Capture the cell that displays the provided text and extract its [X, Y] central coordinate. 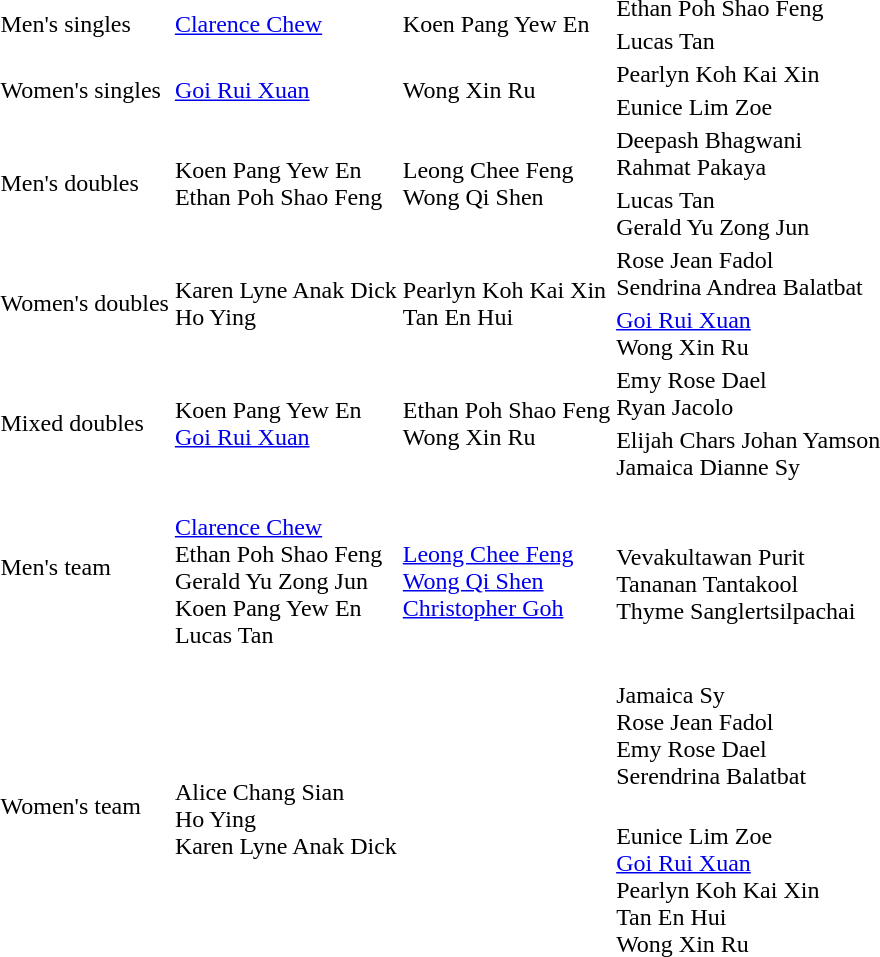
Leong Chee FengWong Qi ShenChristopher Goh [506, 568]
Clarence ChewEthan Poh Shao FengGerald Yu Zong JunKoen Pang Yew EnLucas Tan [286, 568]
Leong Chee Feng Wong Qi Shen [506, 184]
Goi Rui Xuan [286, 90]
Koen Pang Yew En Goi Rui Xuan [286, 424]
Koen Pang Yew En Ethan Poh Shao Feng [286, 184]
Wong Xin Ru [506, 90]
Karen Lyne Anak Dick Ho Ying [286, 304]
Pearlyn Koh Kai Xin Tan En Hui [506, 304]
Ethan Poh Shao Feng Wong Xin Ru [506, 424]
